Locate the cell with the specified text and output its (X, Y) center coordinate. 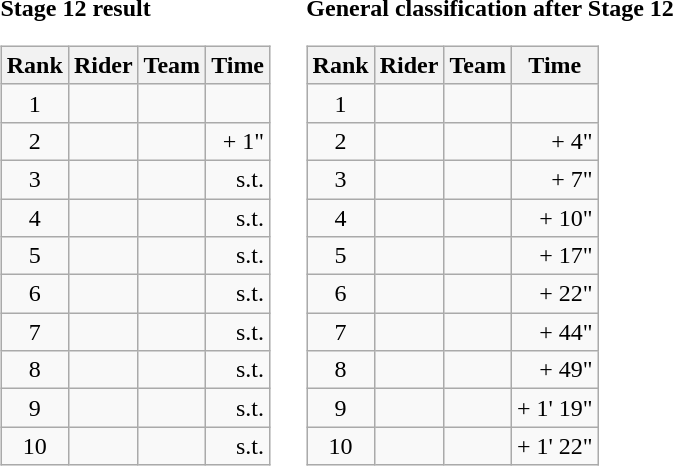
+ 49" (554, 370)
+ 1' 19" (554, 408)
+ 1" (238, 141)
+ 4" (554, 141)
+ 22" (554, 294)
+ 1' 22" (554, 446)
+ 7" (554, 179)
+ 44" (554, 332)
+ 10" (554, 217)
+ 17" (554, 256)
